Extract the (x, y) coordinate from the center of the cell holding the provided text.  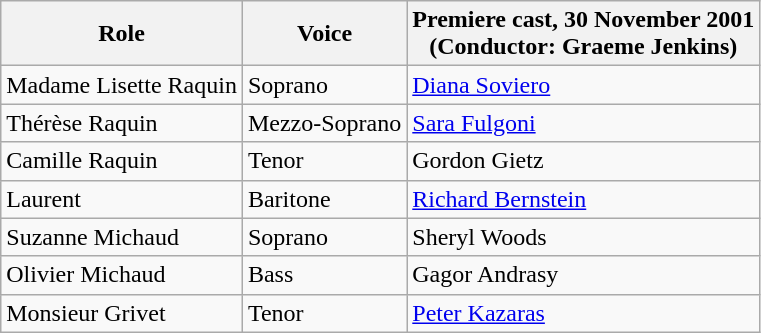
Monsieur Grivet (122, 313)
Madame Lisette Raquin (122, 85)
Camille Raquin (122, 161)
Premiere cast, 30 November 2001(Conductor: Graeme Jenkins) (584, 34)
Richard Bernstein (584, 199)
Peter Kazaras (584, 313)
Sheryl Woods (584, 237)
Gordon Gietz (584, 161)
Thérèse Raquin (122, 123)
Gagor Andrasy (584, 275)
Bass (324, 275)
Suzanne Michaud (122, 237)
Role (122, 34)
Laurent (122, 199)
Olivier Michaud (122, 275)
Voice (324, 34)
Mezzo-Soprano (324, 123)
Baritone (324, 199)
Sara Fulgoni (584, 123)
Diana Soviero (584, 85)
